Locate the cell with the specified text and output its [x, y] center coordinate. 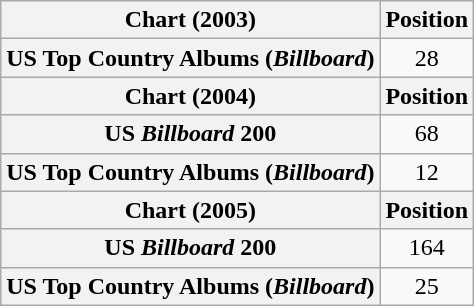
12 [427, 172]
164 [427, 248]
Chart (2003) [190, 20]
68 [427, 134]
28 [427, 58]
25 [427, 286]
Chart (2004) [190, 96]
Chart (2005) [190, 210]
